Detect which cell encompasses the target text, then output its [x, y] center coordinate. 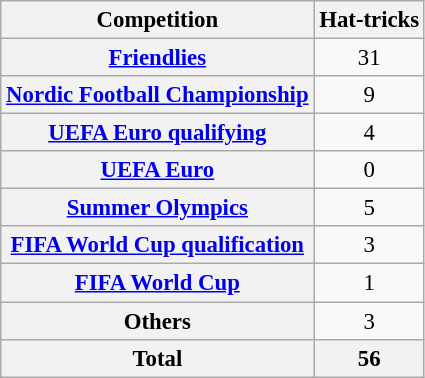
Friendlies [158, 58]
Competition [158, 20]
0 [370, 170]
4 [370, 133]
FIFA World Cup qualification [158, 245]
Total [158, 358]
Hat-tricks [370, 20]
Summer Olympics [158, 208]
UEFA Euro qualifying [158, 133]
5 [370, 208]
56 [370, 358]
Nordic Football Championship [158, 95]
1 [370, 283]
UEFA Euro [158, 170]
Others [158, 321]
9 [370, 95]
31 [370, 58]
FIFA World Cup [158, 283]
